Provide the (X, Y) coordinate of the cell's center where the given text is located.  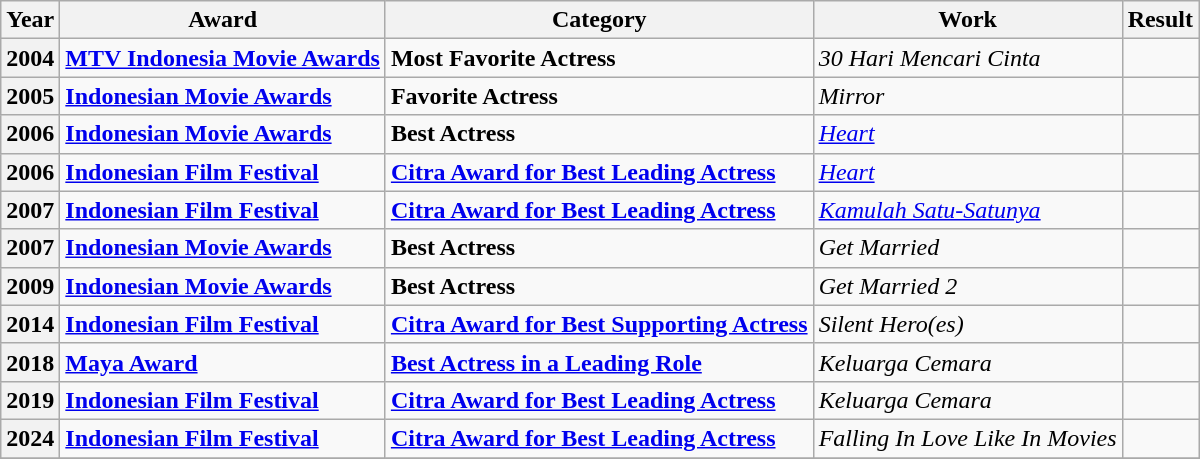
Best Actress in a Leading Role (599, 362)
Get Married (968, 248)
Falling In Love Like In Movies (968, 438)
2005 (30, 96)
Result (1160, 20)
2014 (30, 324)
Favorite Actress (599, 96)
2019 (30, 400)
2024 (30, 438)
MTV Indonesia Movie Awards (223, 58)
Citra Award for Best Supporting Actress (599, 324)
Year (30, 20)
Silent Hero(es) (968, 324)
Work (968, 20)
Maya Award (223, 362)
2009 (30, 286)
2004 (30, 58)
Category (599, 20)
Award (223, 20)
Get Married 2 (968, 286)
Kamulah Satu-Satunya (968, 210)
2018 (30, 362)
30 Hari Mencari Cinta (968, 58)
Most Favorite Actress (599, 58)
Mirror (968, 96)
